Identify which cell holds the provided text, then report its (X, Y) central coordinate. 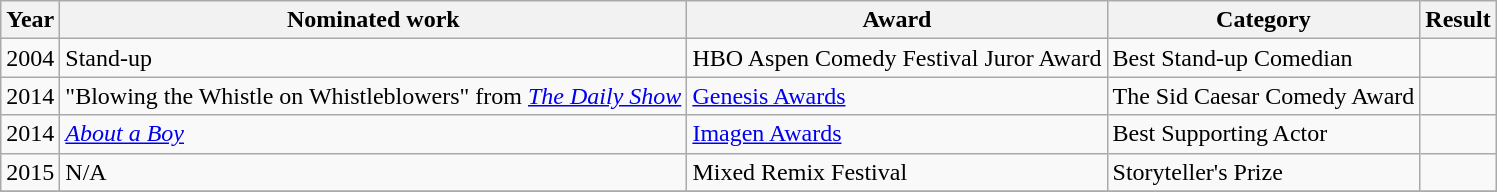
2015 (30, 172)
Year (30, 20)
Result (1458, 20)
Best Stand-up Comedian (1264, 58)
The Sid Caesar Comedy Award (1264, 96)
Award (897, 20)
Genesis Awards (897, 96)
About a Boy (374, 134)
2004 (30, 58)
Best Supporting Actor (1264, 134)
Storyteller's Prize (1264, 172)
Stand-up (374, 58)
N/A (374, 172)
"Blowing the Whistle on Whistleblowers" from The Daily Show (374, 96)
Mixed Remix Festival (897, 172)
Imagen Awards (897, 134)
Nominated work (374, 20)
HBO Aspen Comedy Festival Juror Award (897, 58)
Category (1264, 20)
